Scan for the cell matching the given text and deliver its [X, Y] coordinate at center. 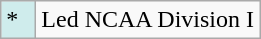
Led NCAA Division I [148, 20]
* [18, 20]
